Search for the cell housing the specified text and yield its (x, y) center coordinate. 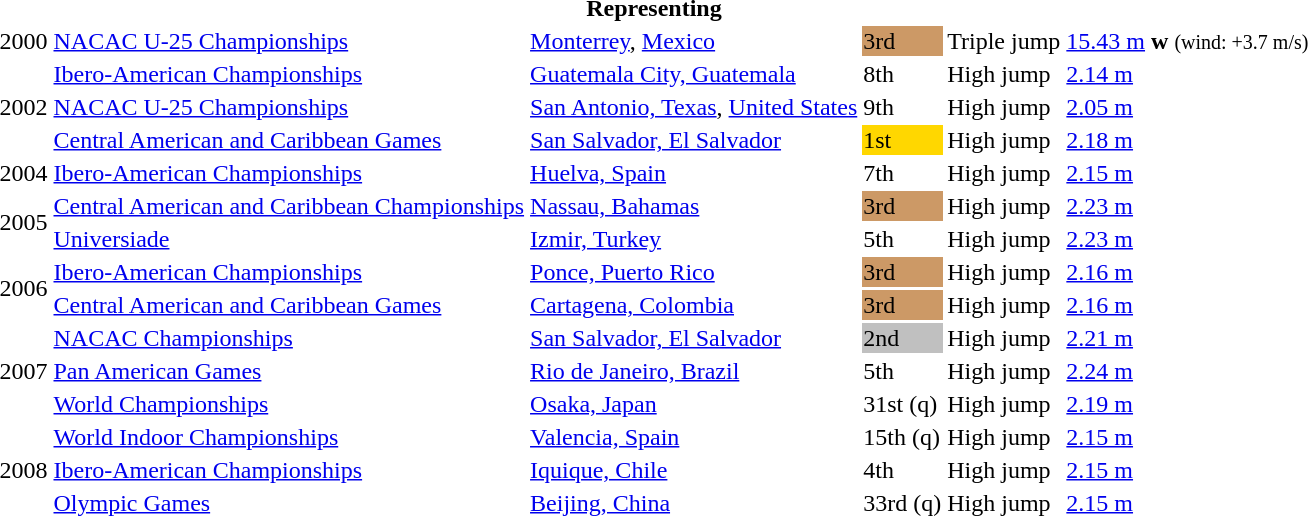
Valencia, Spain (694, 437)
World Indoor Championships (289, 437)
Cartagena, Colombia (694, 305)
Huelva, Spain (694, 173)
Universiade (289, 239)
9th (902, 107)
Osaka, Japan (694, 404)
4th (902, 470)
NACAC Championships (289, 338)
7th (902, 173)
Iquique, Chile (694, 470)
World Championships (289, 404)
Monterrey, Mexico (694, 41)
Ponce, Puerto Rico (694, 272)
Rio de Janeiro, Brazil (694, 371)
15th (q) (902, 437)
2nd (902, 338)
1st (902, 140)
31st (q) (902, 404)
8th (902, 74)
Nassau, Bahamas (694, 206)
Pan American Games (289, 371)
Triple jump (1004, 41)
Guatemala City, Guatemala (694, 74)
Central American and Caribbean Championships (289, 206)
Izmir, Turkey (694, 239)
San Antonio, Texas, United States (694, 107)
